Scan for the cell matching the given text and deliver its [X, Y] coordinate at center. 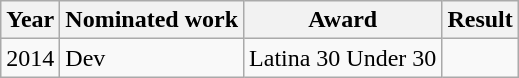
Latina 30 Under 30 [343, 58]
Award [343, 20]
2014 [30, 58]
Year [30, 20]
Dev [152, 58]
Result [480, 20]
Nominated work [152, 20]
